Determine the [x, y] coordinate at the center of the cell enclosing the given text.  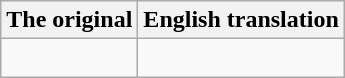
The original [70, 20]
English translation [241, 20]
